Return (x, y) of the center of cell containing provided text 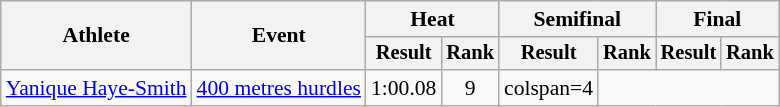
Semifinal (578, 19)
Yanique Haye-Smith (96, 88)
Final (718, 19)
Heat (432, 19)
Event (279, 36)
Athlete (96, 36)
colspan=4 (548, 88)
9 (470, 88)
400 metres hurdles (279, 88)
1:00.08 (404, 88)
